Provide the (x, y) coordinate of the cell's center where the given text is located.  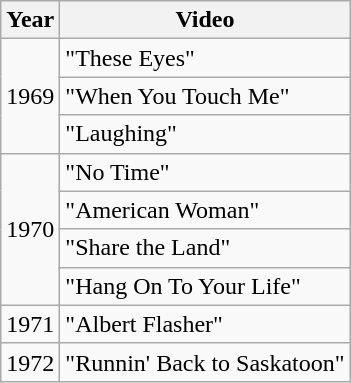
Year (30, 20)
"No Time" (205, 172)
1970 (30, 229)
"Share the Land" (205, 248)
1971 (30, 324)
"Albert Flasher" (205, 324)
Video (205, 20)
"American Woman" (205, 210)
1972 (30, 362)
"When You Touch Me" (205, 96)
1969 (30, 96)
"These Eyes" (205, 58)
"Laughing" (205, 134)
"Hang On To Your Life" (205, 286)
"Runnin' Back to Saskatoon" (205, 362)
